Return [X, Y] of the center of cell containing provided text 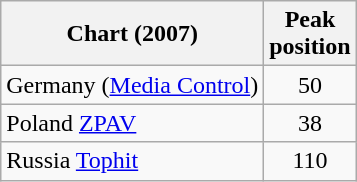
Peakposition [310, 34]
Germany (Media Control) [132, 85]
110 [310, 161]
50 [310, 85]
Chart (2007) [132, 34]
Poland ZPAV [132, 123]
38 [310, 123]
Russia Tophit [132, 161]
